Determine the [X, Y] coordinate at the center of the cell enclosing the given text.  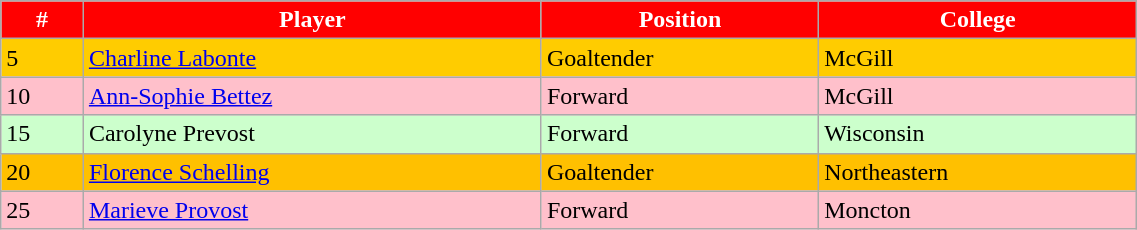
Position [680, 20]
Florence Schelling [312, 172]
Player [312, 20]
Carolyne Prevost [312, 134]
Ann-Sophie Bettez [312, 96]
College [978, 20]
Charline Labonte [312, 58]
20 [42, 172]
# [42, 20]
Wisconsin [978, 134]
25 [42, 210]
10 [42, 96]
Marieve Provost [312, 210]
Northeastern [978, 172]
Moncton [978, 210]
15 [42, 134]
5 [42, 58]
